Pinpoint the cell where the given text exists, returning its [X, Y] midpoint coordinate. 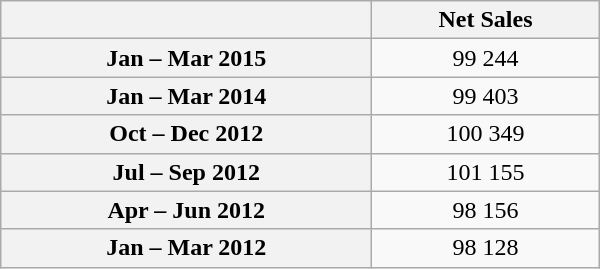
101 155 [486, 172]
98 156 [486, 210]
Jan – Mar 2012 [186, 248]
98 128 [486, 248]
99 403 [486, 96]
100 349 [486, 134]
Oct – Dec 2012 [186, 134]
Apr – Jun 2012 [186, 210]
Jul – Sep 2012 [186, 172]
Jan – Mar 2014 [186, 96]
Net Sales [486, 20]
99 244 [486, 58]
Jan – Mar 2015 [186, 58]
